Output the (X, Y) coordinate of the center of the cell containing the given text.  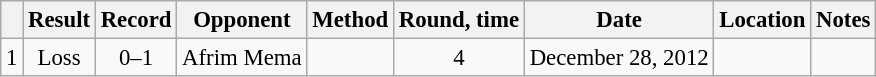
Afrim Mema (242, 58)
1 (12, 58)
4 (458, 58)
Notes (844, 20)
0–1 (136, 58)
Loss (60, 58)
Round, time (458, 20)
Date (619, 20)
Method (350, 20)
Record (136, 20)
Location (762, 20)
Opponent (242, 20)
Result (60, 20)
December 28, 2012 (619, 58)
